Scan for the cell matching the given text and deliver its [x, y] coordinate at center. 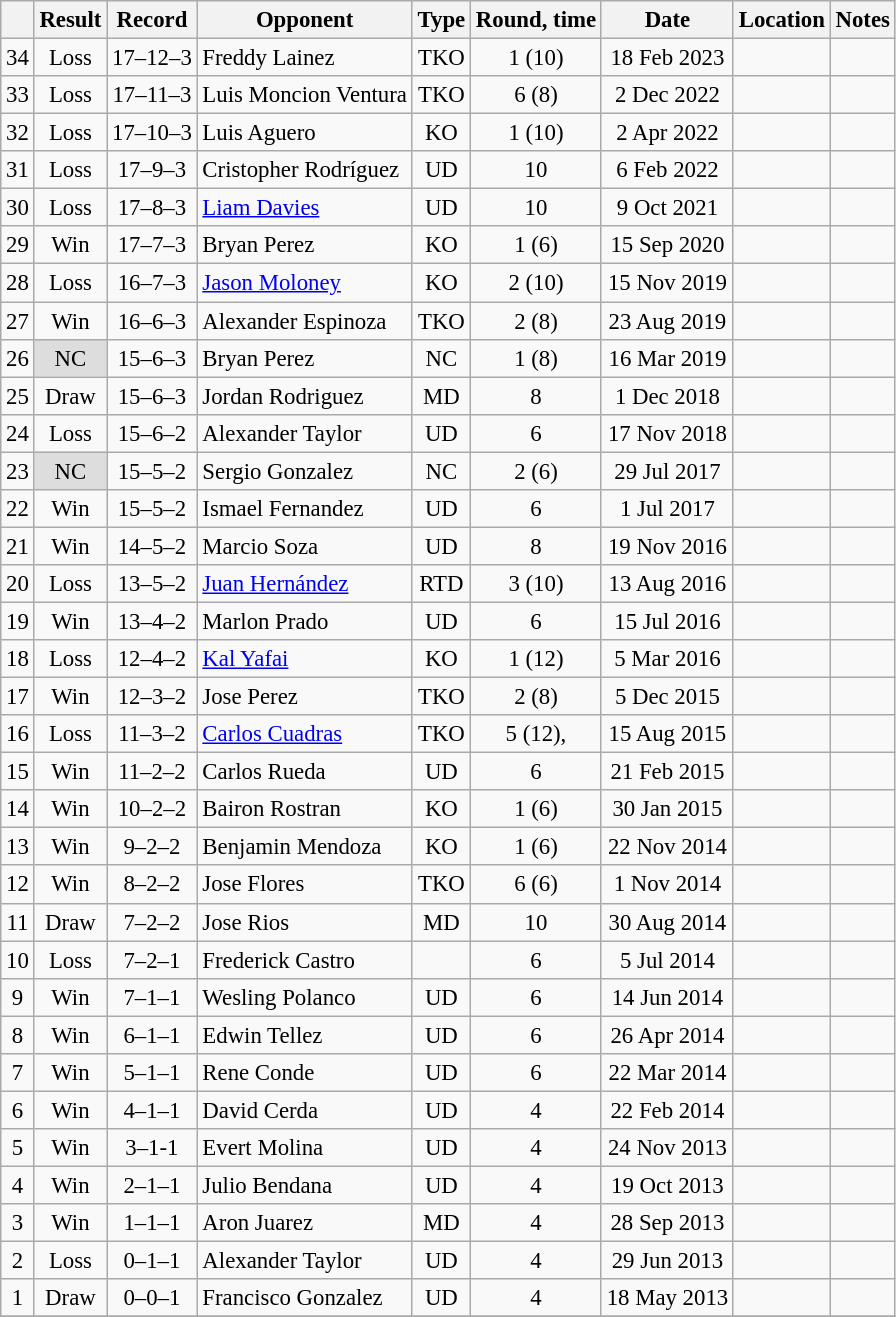
23 [18, 471]
29 [18, 245]
Rene Conde [304, 1073]
Edwin Tellez [304, 1035]
17–9–3 [152, 170]
19 Oct 2013 [667, 1185]
Carlos Rueda [304, 772]
17–7–3 [152, 245]
24 Nov 2013 [667, 1148]
17–12–3 [152, 58]
2 (10) [536, 283]
22 Mar 2014 [667, 1073]
16–6–3 [152, 321]
13 [18, 847]
3–1-1 [152, 1148]
16 Mar 2019 [667, 358]
2 Dec 2022 [667, 95]
Liam Davies [304, 208]
Notes [862, 20]
Carlos Cuadras [304, 734]
Freddy Lainez [304, 58]
Benjamin Mendoza [304, 847]
6–1–1 [152, 1035]
16–7–3 [152, 283]
2 [18, 1261]
11–2–2 [152, 772]
Wesling Polanco [304, 997]
33 [18, 95]
Kal Yafai [304, 659]
27 [18, 321]
Marlon Prado [304, 621]
6 Feb 2022 [667, 170]
17 [18, 697]
1–1–1 [152, 1223]
14–5–2 [152, 546]
1 [18, 1298]
1 Jul 2017 [667, 509]
5 Mar 2016 [667, 659]
15 Sep 2020 [667, 245]
3 (10) [536, 584]
RTD [441, 584]
15 Aug 2015 [667, 734]
Luis Aguero [304, 133]
2–1–1 [152, 1185]
30 Jan 2015 [667, 809]
Juan Hernández [304, 584]
Date [667, 20]
21 Feb 2015 [667, 772]
Location [782, 20]
1 (12) [536, 659]
31 [18, 170]
15 Jul 2016 [667, 621]
30 [18, 208]
21 [18, 546]
24 [18, 433]
11 [18, 922]
12–4–2 [152, 659]
26 Apr 2014 [667, 1035]
15–6–2 [152, 433]
25 [18, 396]
Frederick Castro [304, 960]
Result [70, 20]
5 Jul 2014 [667, 960]
5 (12), [536, 734]
Sergio Gonzalez [304, 471]
2 (6) [536, 471]
13 Aug 2016 [667, 584]
Jose Flores [304, 885]
8–2–2 [152, 885]
22 Feb 2014 [667, 1110]
7–2–1 [152, 960]
26 [18, 358]
10–2–2 [152, 809]
20 [18, 584]
34 [18, 58]
23 Aug 2019 [667, 321]
Opponent [304, 20]
Francisco Gonzalez [304, 1298]
Julio Bendana [304, 1185]
4–1–1 [152, 1110]
Alexander Espinoza [304, 321]
29 Jul 2017 [667, 471]
1 Nov 2014 [667, 885]
1 Dec 2018 [667, 396]
17–11–3 [152, 95]
32 [18, 133]
28 [18, 283]
18 May 2013 [667, 1298]
6 (6) [536, 885]
9 Oct 2021 [667, 208]
28 Sep 2013 [667, 1223]
15 [18, 772]
5 [18, 1148]
11–3–2 [152, 734]
9 [18, 997]
15 Nov 2019 [667, 283]
1 (8) [536, 358]
5–1–1 [152, 1073]
Type [441, 20]
12 [18, 885]
13–5–2 [152, 584]
29 Jun 2013 [667, 1261]
9–2–2 [152, 847]
14 [18, 809]
7–1–1 [152, 997]
Record [152, 20]
17–10–3 [152, 133]
17–8–3 [152, 208]
Round, time [536, 20]
14 Jun 2014 [667, 997]
Marcio Soza [304, 546]
19 Nov 2016 [667, 546]
7 [18, 1073]
Ismael Fernandez [304, 509]
3 [18, 1223]
Luis Moncion Ventura [304, 95]
5 Dec 2015 [667, 697]
Cristopher Rodríguez [304, 170]
12–3–2 [152, 697]
Evert Molina [304, 1148]
Bairon Rostran [304, 809]
0–1–1 [152, 1261]
Jason Moloney [304, 283]
0–0–1 [152, 1298]
Jordan Rodriguez [304, 396]
Jose Rios [304, 922]
19 [18, 621]
18 [18, 659]
6 (8) [536, 95]
17 Nov 2018 [667, 433]
16 [18, 734]
Aron Juarez [304, 1223]
Jose Perez [304, 697]
18 Feb 2023 [667, 58]
2 Apr 2022 [667, 133]
22 [18, 509]
22 Nov 2014 [667, 847]
7–2–2 [152, 922]
David Cerda [304, 1110]
13–4–2 [152, 621]
30 Aug 2014 [667, 922]
